Return [X, Y] of the center of cell containing provided text 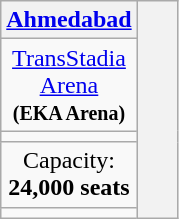
Ahmedabad [69, 20]
Capacity: 24,000 seats [69, 174]
TransStadia Arena(EKA Arena) [69, 85]
